Output the [X, Y] coordinate of the center of the cell containing the given text.  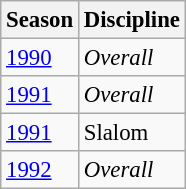
1992 [40, 170]
Slalom [132, 133]
1990 [40, 58]
Discipline [132, 20]
Season [40, 20]
